For the text-containing cell, return its midpoint in [x, y] coordinate format. 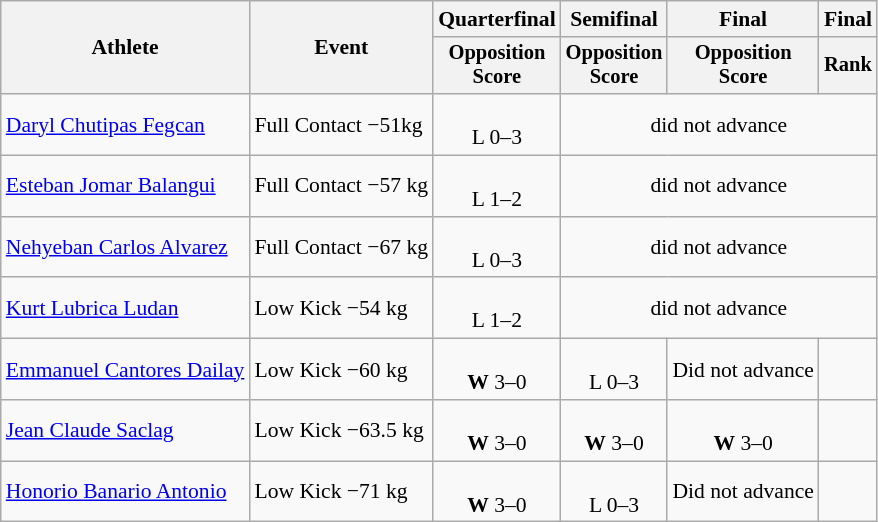
Emmanuel Cantores Dailay [126, 370]
Honorio Banario Antonio [126, 492]
Kurt Lubrica Ludan [126, 308]
Full Contact −67 kg [341, 248]
Nehyeban Carlos Alvarez [126, 248]
Athlete [126, 48]
Jean Claude Saclag [126, 430]
Rank [848, 66]
Full Contact −51kg [341, 124]
Low Kick −54 kg [341, 308]
Esteban Jomar Balangui [126, 186]
Quarterfinal [497, 19]
Daryl Chutipas Fegcan [126, 124]
Event [341, 48]
Full Contact −57 kg [341, 186]
Semifinal [614, 19]
Low Kick −63.5 kg [341, 430]
Low Kick −71 kg [341, 492]
Low Kick −60 kg [341, 370]
